Pinpoint the cell where the given text exists, returning its (x, y) midpoint coordinate. 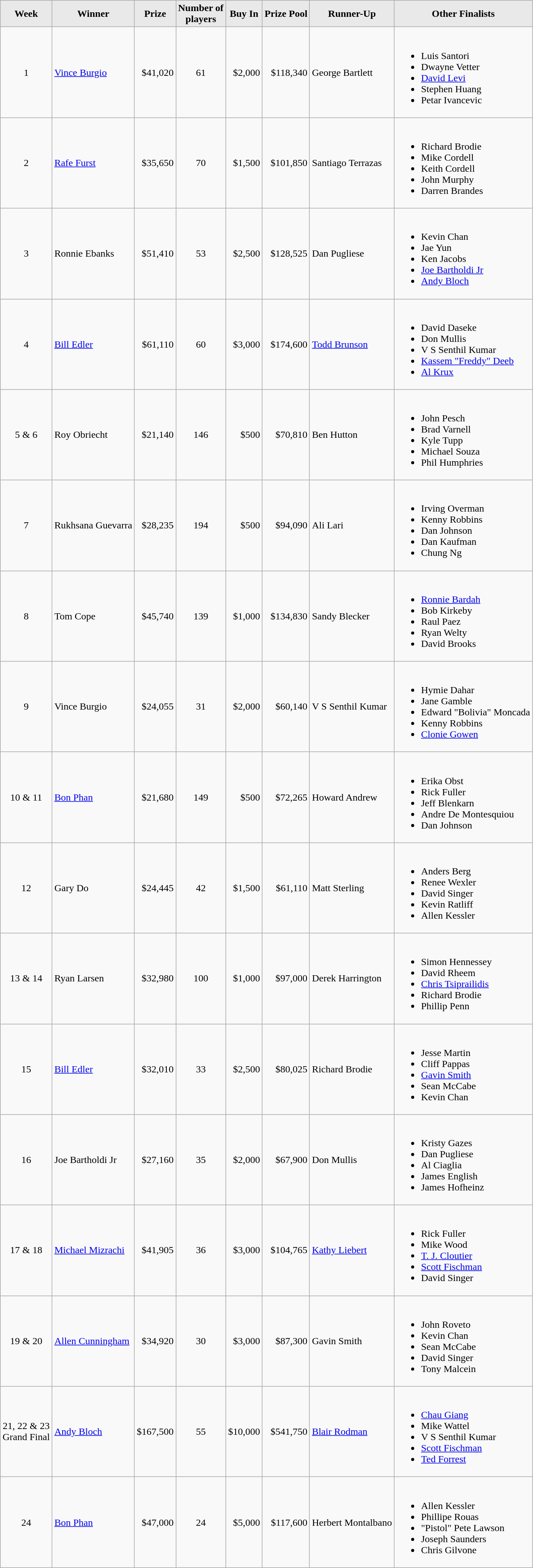
$47,000 (155, 1522)
Richard BrodieMike CordellKeith CordellJohn MurphyDarren Brandes (463, 163)
Don Mullis (352, 1160)
Jesse MartinCliff PappasGavin SmithSean McCabeKevin Chan (463, 1069)
$94,090 (286, 526)
$32,980 (155, 978)
$134,830 (286, 616)
$117,600 (286, 1522)
5 & 6 (26, 435)
$34,920 (155, 1341)
$24,445 (155, 888)
35 (201, 1160)
17 & 18 (26, 1250)
$21,680 (155, 797)
61 (201, 72)
Prize (155, 14)
$45,740 (155, 616)
Ronnie BardahBob KirkebyRaul PaezRyan WeltyDavid Brooks (463, 616)
Rukhsana Guevarra (93, 526)
15 (26, 1069)
$104,765 (286, 1250)
Week (26, 14)
33 (201, 1069)
8 (26, 616)
139 (201, 616)
53 (201, 253)
David DasekeDon MullisV S Senthil KumarKassem "Freddy" DeebAl Krux (463, 344)
Ali Lari (352, 526)
Gary Do (93, 888)
$27,160 (155, 1160)
Erika ObstRick FullerJeff BlenkarnAndre De MontesquiouDan Johnson (463, 797)
$541,750 (286, 1431)
Hymie DaharJane GambleEdward "Bolivia" MoncadaKenny RobbinsClonie Gowen (463, 707)
9 (26, 707)
Michael Mizrachi (93, 1250)
30 (201, 1341)
$32,010 (155, 1069)
Ronnie Ebanks (93, 253)
John PeschBrad VarnellKyle TuppMichael SouzaPhil Humphries (463, 435)
$118,340 (286, 72)
Simon HennesseyDavid RheemChris TsiprailidisRichard BrodiePhillip Penn (463, 978)
Irving OvermanKenny RobbinsDan JohnsonDan KaufmanChung Ng (463, 526)
12 (26, 888)
Howard Andrew (352, 797)
$41,020 (155, 72)
$167,500 (155, 1431)
Blair Rodman (352, 1431)
31 (201, 707)
Chau GiangMike WattelV S Senthil KumarScott FischmanTed Forrest (463, 1431)
3 (26, 253)
7 (26, 526)
16 (26, 1160)
Santiago Terrazas (352, 163)
V S Senthil Kumar (352, 707)
Kevin ChanJae YunKen JacobsJoe Bartholdi JrAndy Bloch (463, 253)
$60,140 (286, 707)
Luis SantoriDwayne VetterDavid LeviStephen HuangPetar Ivancevic (463, 72)
$41,905 (155, 1250)
Buy In (244, 14)
$21,140 (155, 435)
$97,000 (286, 978)
$70,810 (286, 435)
Derek Harrington (352, 978)
60 (201, 344)
Sandy Blecker (352, 616)
$101,850 (286, 163)
2 (26, 163)
Gavin Smith (352, 1341)
100 (201, 978)
21, 22 & 23Grand Final (26, 1431)
Joe Bartholdi Jr (93, 1160)
Rafe Furst (93, 163)
$28,235 (155, 526)
$174,600 (286, 344)
$128,525 (286, 253)
Kathy Liebert (352, 1250)
$67,900 (286, 1160)
Prize Pool (286, 14)
Runner-Up (352, 14)
Herbert Montalbano (352, 1522)
Todd Brunson (352, 344)
Allen KesslerPhillipe Rouas"Pistol" Pete LawsonJoseph SaundersChris Gilvone (463, 1522)
70 (201, 163)
$72,265 (286, 797)
19 & 20 (26, 1341)
Number ofplayers (201, 14)
$5,000 (244, 1522)
Tom Cope (93, 616)
Winner (93, 14)
4 (26, 344)
Rick FullerMike WoodT. J. CloutierScott FischmanDavid Singer (463, 1250)
149 (201, 797)
1 (26, 72)
Ryan Larsen (93, 978)
Other Finalists (463, 14)
Allen Cunningham (93, 1341)
$51,410 (155, 253)
$87,300 (286, 1341)
Anders BergRenee WexlerDavid SingerKevin RatliffAllen Kessler (463, 888)
Roy Obriecht (93, 435)
Kristy GazesDan PuglieseAl CiagliaJames EnglishJames Hofheinz (463, 1160)
55 (201, 1431)
$35,650 (155, 163)
146 (201, 435)
$24,055 (155, 707)
$80,025 (286, 1069)
Matt Sterling (352, 888)
42 (201, 888)
194 (201, 526)
13 & 14 (26, 978)
Ben Hutton (352, 435)
Dan Pugliese (352, 253)
10 & 11 (26, 797)
36 (201, 1250)
$10,000 (244, 1431)
Andy Bloch (93, 1431)
Richard Brodie (352, 1069)
George Bartlett (352, 72)
John RovetoKevin ChanSean McCabeDavid SingerTony Malcein (463, 1341)
